Output the (x, y) coordinate of the center of the cell containing the given text.  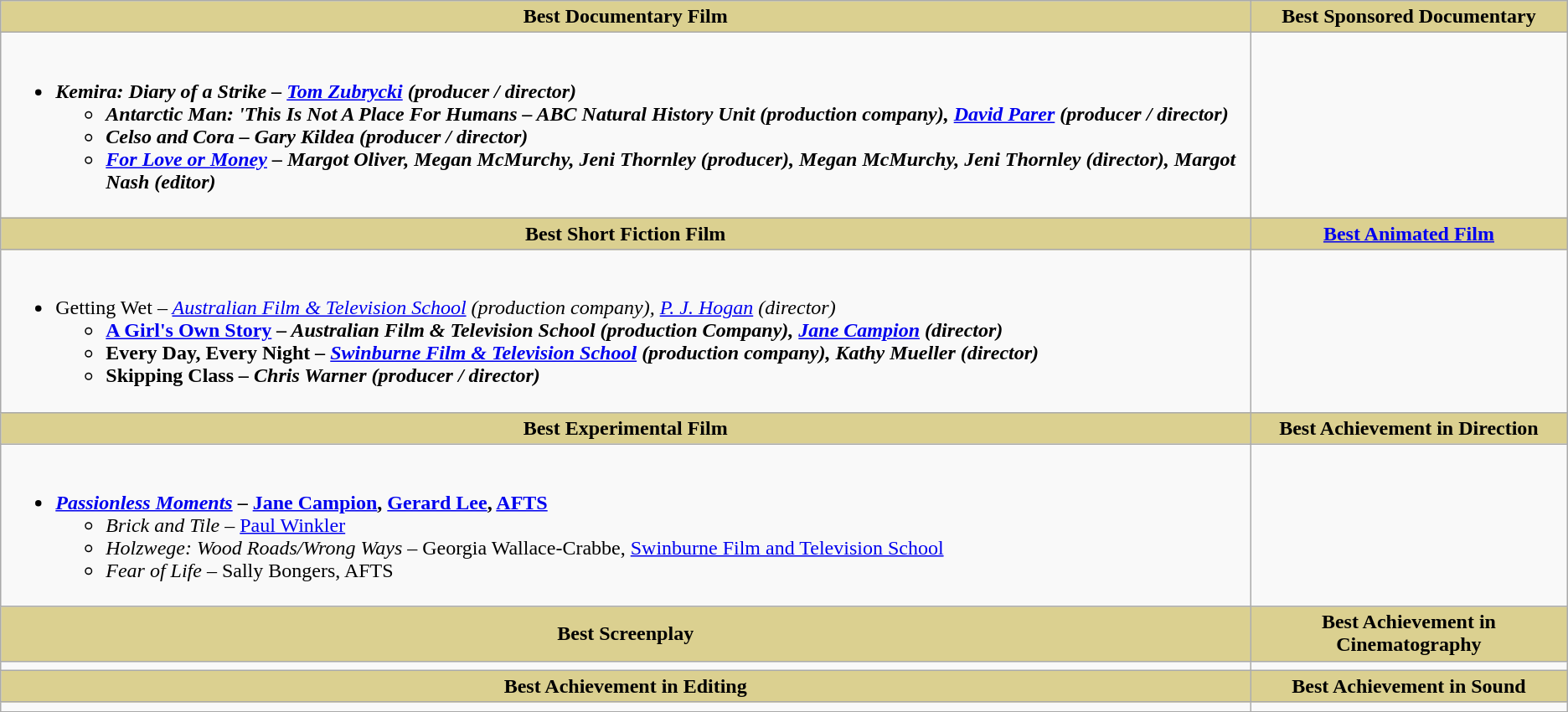
Best Achievement in Sound (1409, 686)
Best Sponsored Documentary (1409, 17)
Best Achievement in Cinematography (1409, 633)
Best Documentary Film (626, 17)
Best Achievement in Editing (626, 686)
Best Experimental Film (626, 428)
Best Animated Film (1409, 234)
Best Achievement in Direction (1409, 428)
Best Screenplay (626, 633)
Best Short Fiction Film (626, 234)
